Provide the (x, y) coordinate of the cell's center where the given text is located.  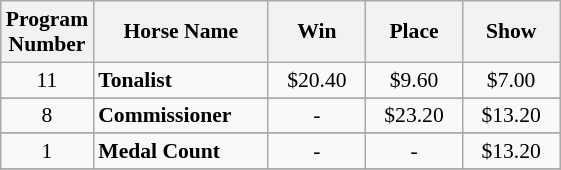
$23.20 (414, 116)
1 (47, 152)
8 (47, 116)
$9.60 (414, 80)
Show (512, 32)
Medal Count (180, 152)
Win (316, 32)
Horse Name (180, 32)
$7.00 (512, 80)
11 (47, 80)
$20.40 (316, 80)
Tonalist (180, 80)
Place (414, 32)
Commissioner (180, 116)
Program Number (47, 32)
